Pinpoint the cell where the given text exists, returning its (X, Y) midpoint coordinate. 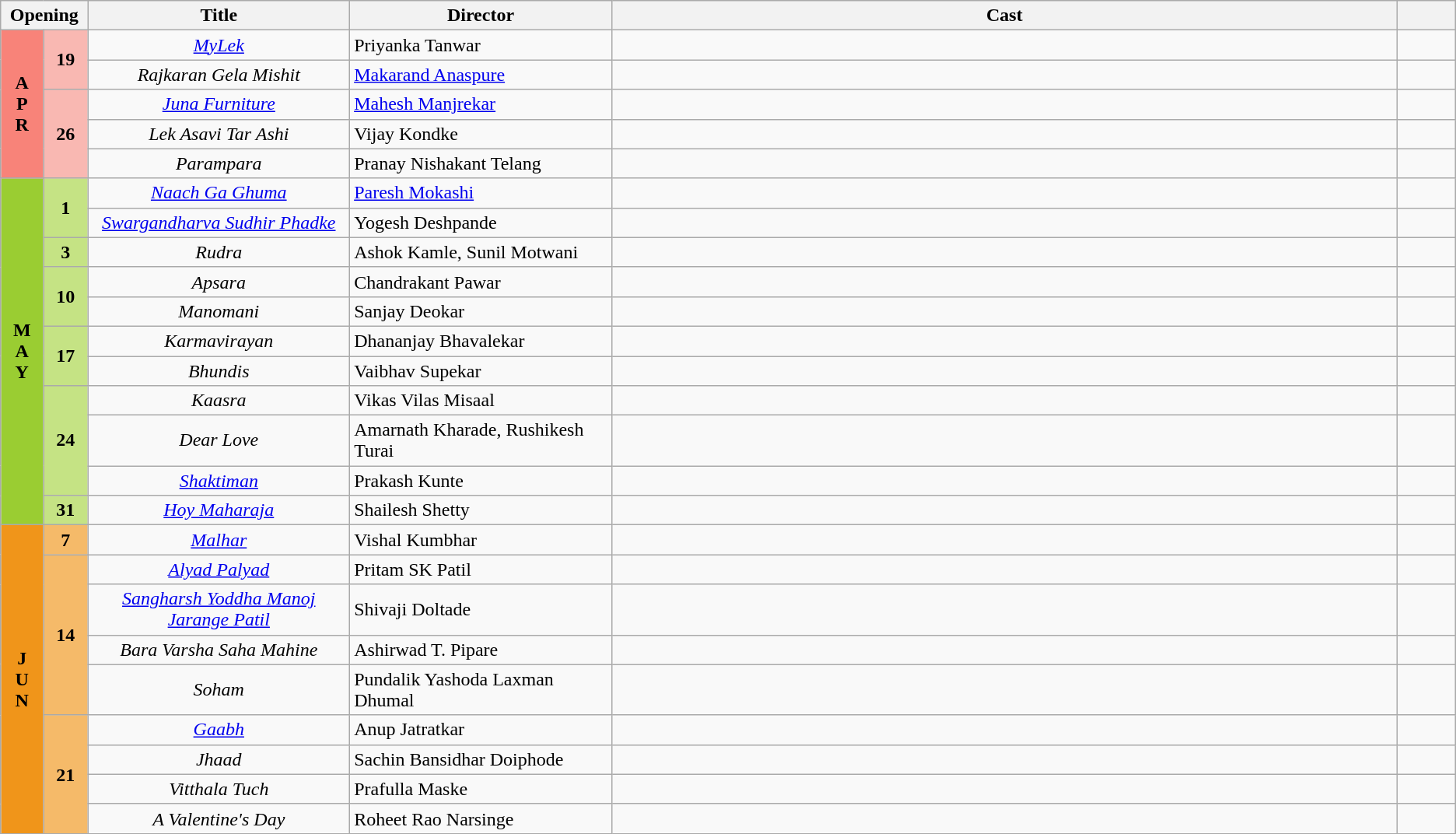
Mahesh Manjrekar (481, 104)
Opening (44, 16)
Vaibhav Supekar (481, 371)
10 (65, 296)
3 (65, 252)
Pranay Nishakant Telang (481, 163)
Priyanka Tanwar (481, 45)
Title (219, 16)
Naach Ga Ghuma (219, 193)
Bara Varsha Saha Mahine (219, 650)
Manomani (219, 311)
Prafulla Maske (481, 789)
Anup Jatratkar (481, 730)
Gaabh (219, 730)
Vitthala Tuch (219, 789)
Shailesh Shetty (481, 510)
14 (65, 635)
Swargandharva Sudhir Phadke (219, 223)
Shaktiman (219, 481)
Prakash Kunte (481, 481)
Yogesh Deshpande (481, 223)
19 (65, 60)
Ashirwad T. Pipare (481, 650)
Amarnath Kharade, Rushikesh Turai (481, 440)
Chandrakant Pawar (481, 282)
Pritam SK Patil (481, 569)
Rudra (219, 252)
Soham (219, 689)
Hoy Maharaja (219, 510)
Kaasra (219, 401)
APR (22, 104)
31 (65, 510)
Makarand Anaspure (481, 75)
Sangharsh Yoddha Manoj Jarange Patil (219, 610)
Apsara (219, 282)
JUN (22, 680)
Cast (1004, 16)
Juna Furniture (219, 104)
Sachin Bansidhar Doiphode (481, 759)
Vijay Kondke (481, 134)
26 (65, 134)
Rajkaran Gela Mishit (219, 75)
Sanjay Deokar (481, 311)
Shivaji Doltade (481, 610)
Dhananjay Bhavalekar (481, 341)
Karmavirayan (219, 341)
Paresh Mokashi (481, 193)
24 (65, 440)
MAY (22, 352)
Roheet Rao Narsinge (481, 818)
Lek Asavi Tar Ashi (219, 134)
Ashok Kamle, Sunil Motwani (481, 252)
Bhundis (219, 371)
1 (65, 208)
Alyad Palyad (219, 569)
A Valentine's Day (219, 818)
MyLek (219, 45)
7 (65, 540)
Vikas Vilas Misaal (481, 401)
17 (65, 356)
Vishal Kumbhar (481, 540)
Malhar (219, 540)
Parampara (219, 163)
Jhaad (219, 759)
Dear Love (219, 440)
21 (65, 774)
Director (481, 16)
Pundalik Yashoda Laxman Dhumal (481, 689)
